Detect which cell encompasses the target text, then output its [X, Y] center coordinate. 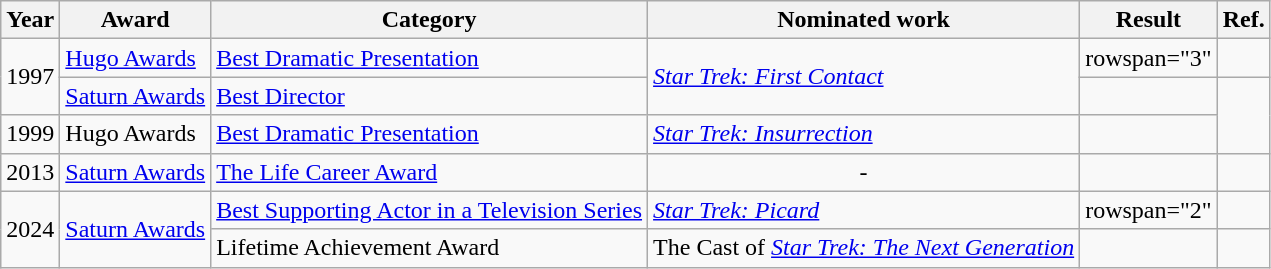
Star Trek: Picard [864, 210]
Best Director [430, 96]
The Cast of Star Trek: The Next Generation [864, 248]
Star Trek: Insurrection [864, 134]
1999 [30, 134]
rowspan="2" [1149, 210]
Result [1149, 20]
Best Supporting Actor in a Television Series [430, 210]
1997 [30, 77]
Year [30, 20]
Nominated work [864, 20]
rowspan="3" [1149, 58]
2024 [30, 229]
- [864, 172]
2013 [30, 172]
Star Trek: First Contact [864, 77]
Lifetime Achievement Award [430, 248]
The Life Career Award [430, 172]
Award [136, 20]
Category [430, 20]
Ref. [1244, 20]
